Provide the [x, y] coordinate of the cell's center where the given text is located.  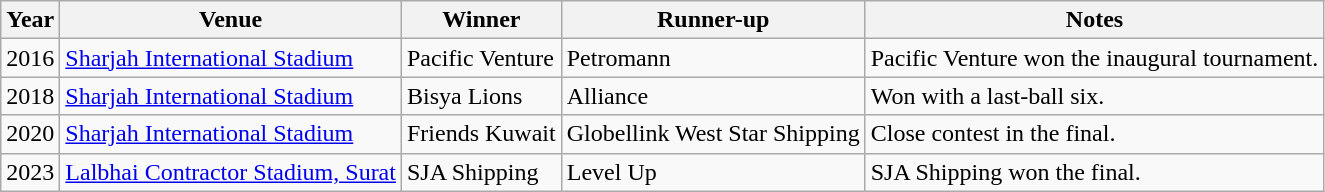
Venue [231, 20]
SJA Shipping won the final. [1094, 172]
Year [30, 20]
Level Up [713, 172]
Pacific Venture [481, 58]
2018 [30, 96]
Bisya Lions [481, 96]
Alliance [713, 96]
Lalbhai Contractor Stadium, Surat [231, 172]
Friends Kuwait [481, 134]
2023 [30, 172]
Notes [1094, 20]
Petromann [713, 58]
SJA Shipping [481, 172]
Close contest in the final. [1094, 134]
Winner [481, 20]
2016 [30, 58]
2020 [30, 134]
Won with a last-ball six. [1094, 96]
Runner-up [713, 20]
Globellink West Star Shipping [713, 134]
Pacific Venture won the inaugural tournament. [1094, 58]
